Return the [X, Y] coordinate for the center point of the cell that contains the specified text.  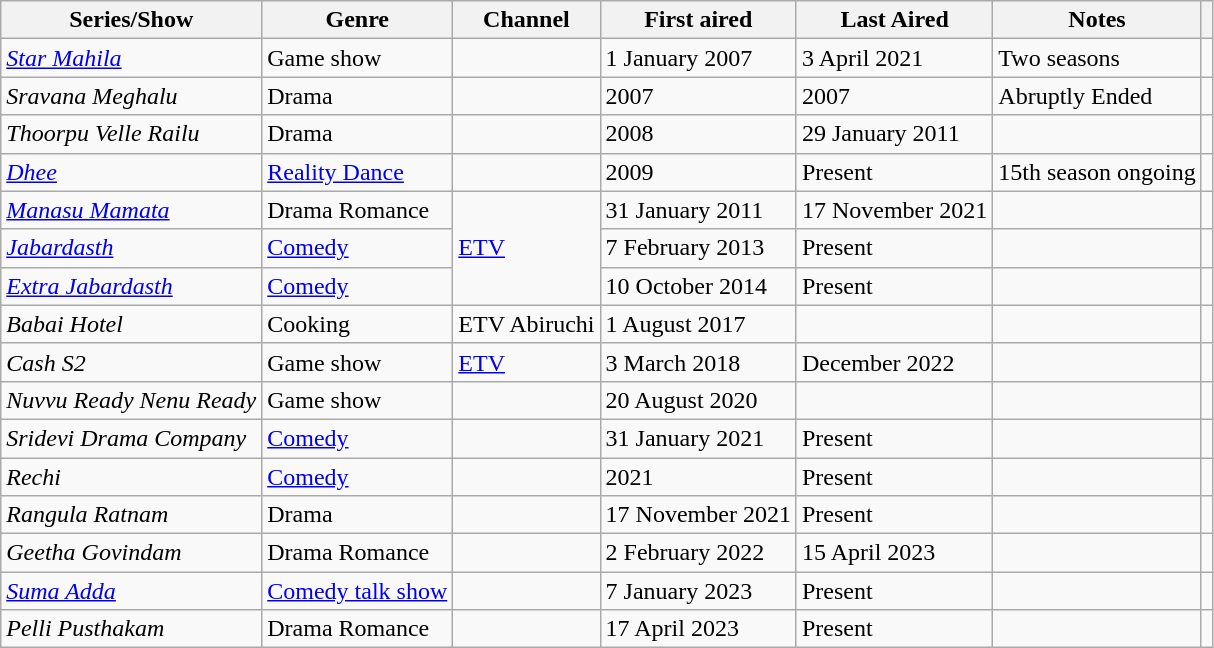
7 January 2023 [698, 591]
Rechi [132, 477]
First aired [698, 20]
15 April 2023 [894, 553]
Two seasons [1097, 58]
Sravana Meghalu [132, 96]
Jabardasth [132, 248]
Abruptly Ended [1097, 96]
Nuvvu Ready Nenu Ready [132, 400]
Series/Show [132, 20]
1 January 2007 [698, 58]
Thoorpu Velle Railu [132, 134]
Last Aired [894, 20]
2021 [698, 477]
2 February 2022 [698, 553]
15th season ongoing [1097, 172]
29 January 2011 [894, 134]
Cash S2 [132, 362]
Sridevi Drama Company [132, 438]
Geetha Govindam [132, 553]
Extra Jabardasth [132, 286]
3 March 2018 [698, 362]
Babai Hotel [132, 324]
17 April 2023 [698, 629]
December 2022 [894, 362]
31 January 2021 [698, 438]
1 August 2017 [698, 324]
3 April 2021 [894, 58]
ETV Abiruchi [526, 324]
20 August 2020 [698, 400]
2009 [698, 172]
7 February 2013 [698, 248]
Notes [1097, 20]
Suma Adda [132, 591]
31 January 2011 [698, 210]
Manasu Mamata [132, 210]
Star Mahila [132, 58]
Dhee [132, 172]
Channel [526, 20]
Genre [358, 20]
10 October 2014 [698, 286]
Comedy talk show [358, 591]
Reality Dance [358, 172]
Rangula Ratnam [132, 515]
2008 [698, 134]
Pelli Pusthakam [132, 629]
Cooking [358, 324]
